Provide the (x, y) coordinate of the cell's center where the given text is located.  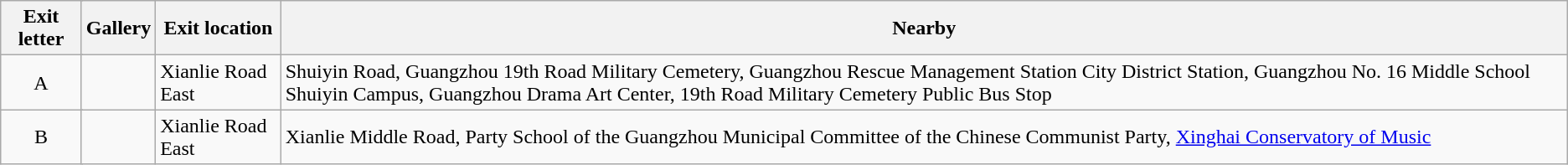
Exit letter (42, 28)
A (42, 82)
B (42, 137)
Xianlie Middle Road, Party School of the Guangzhou Municipal Committee of the Chinese Communist Party, Xinghai Conservatory of Music (924, 137)
Exit location (219, 28)
Nearby (924, 28)
Gallery (118, 28)
